Extract the [X, Y] coordinate from the center of the cell holding the provided text.  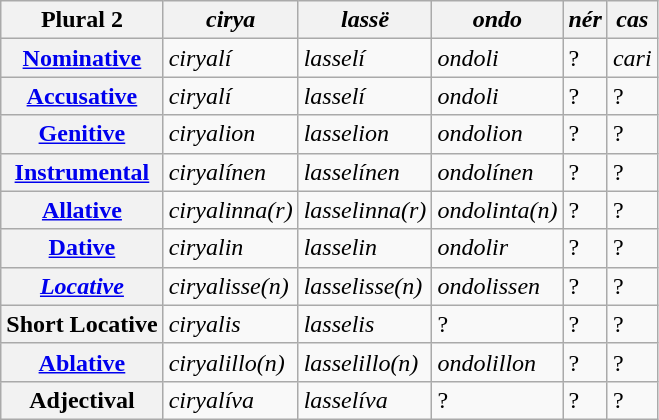
lasselinna(r) [365, 210]
ondo [498, 20]
lasselillo(n) [365, 362]
cas [632, 20]
ciryalis [230, 324]
Nominative [82, 58]
ondolir [498, 248]
Short Locative [82, 324]
cari [632, 58]
lasselínen [365, 172]
Instrumental [82, 172]
ciryalisse(n) [230, 286]
Genitive [82, 134]
lasselion [365, 134]
Allative [82, 210]
ondolion [498, 134]
ciryalinna(r) [230, 210]
ondolissen [498, 286]
ciryalínen [230, 172]
ondolinta(n) [498, 210]
ciryalillo(n) [230, 362]
lasselin [365, 248]
lasselisse(n) [365, 286]
Adjectival [82, 400]
Locative [82, 286]
Ablative [82, 362]
ondolillon [498, 362]
ciryalíva [230, 400]
ciryalin [230, 248]
Plural 2 [82, 20]
ondolínen [498, 172]
Accusative [82, 96]
lasselíva [365, 400]
nér [585, 20]
lasselis [365, 324]
cirya [230, 20]
ciryalion [230, 134]
lassë [365, 20]
Dative [82, 248]
